Pinpoint the cell where the given text exists, returning its [x, y] midpoint coordinate. 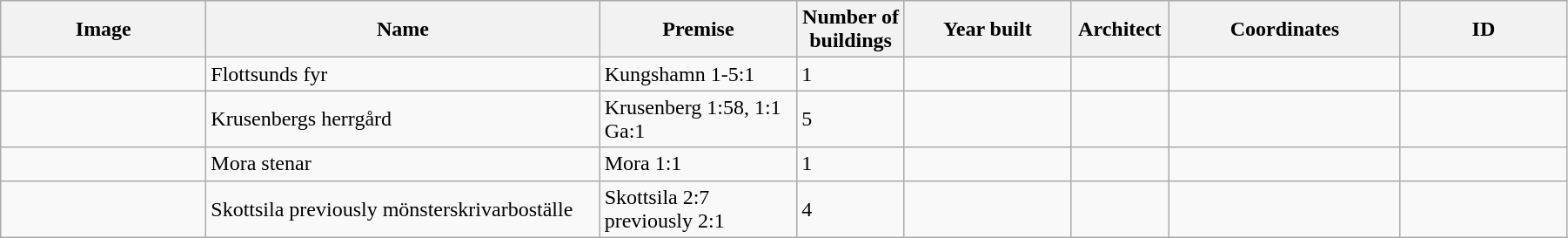
Name [403, 30]
Coordinates [1284, 30]
Flottsunds fyr [403, 74]
Architect [1119, 30]
ID [1483, 30]
Mora 1:1 [698, 164]
Kungshamn 1-5:1 [698, 74]
Mora stenar [403, 164]
Number ofbuildings [851, 30]
Year built [987, 30]
Skottsila 2:7previously 2:1 [698, 209]
Krusenberg 1:58, 1:1Ga:1 [698, 119]
4 [851, 209]
Premise [698, 30]
Image [104, 30]
5 [851, 119]
Krusenbergs herrgård [403, 119]
Skottsila previously mönsterskrivarboställe [403, 209]
